Pinpoint the cell where the given text exists, returning its [x, y] midpoint coordinate. 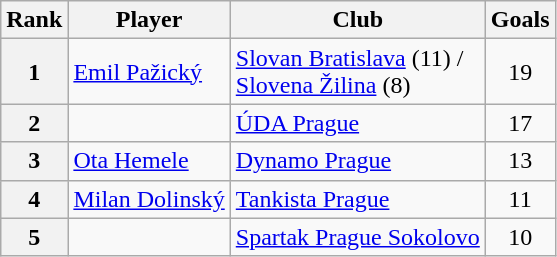
10 [520, 237]
Slovan Bratislava (11) / Slovena Žilina (8) [358, 72]
5 [34, 237]
Rank [34, 20]
Ota Hemele [149, 161]
Milan Dolinský [149, 199]
Player [149, 20]
Dynamo Prague [358, 161]
4 [34, 199]
3 [34, 161]
13 [520, 161]
ÚDA Prague [358, 123]
Tankista Prague [358, 199]
Goals [520, 20]
Emil Pažický [149, 72]
11 [520, 199]
19 [520, 72]
2 [34, 123]
Club [358, 20]
Spartak Prague Sokolovo [358, 237]
17 [520, 123]
1 [34, 72]
